Capture the cell that displays the provided text and extract its [X, Y] central coordinate. 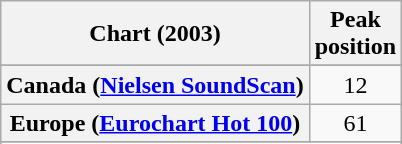
Europe (Eurochart Hot 100) [155, 123]
61 [355, 123]
12 [355, 85]
Canada (Nielsen SoundScan) [155, 85]
Chart (2003) [155, 34]
Peakposition [355, 34]
